Pinpoint the cell where the given text exists, returning its (X, Y) midpoint coordinate. 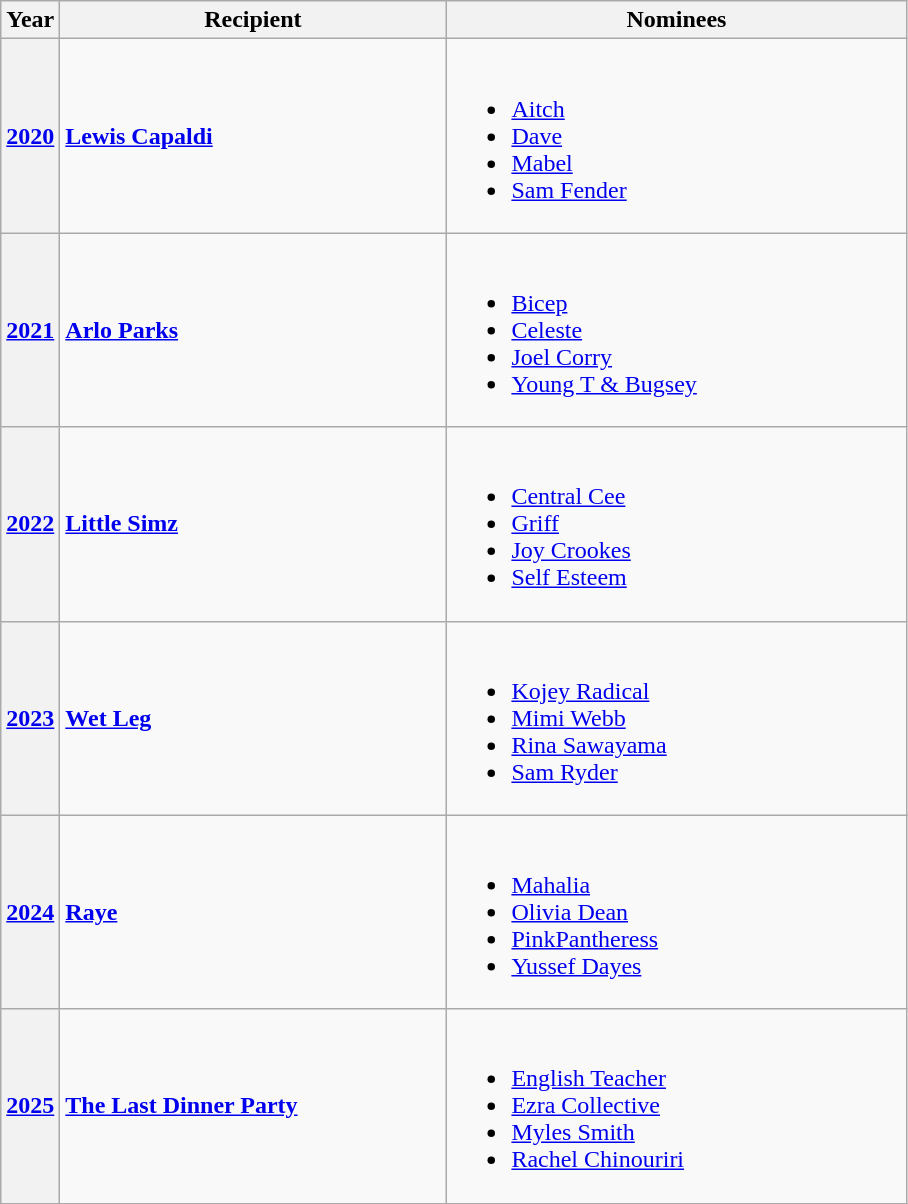
Raye (253, 912)
The Last Dinner Party (253, 1106)
2021 (30, 330)
Arlo Parks (253, 330)
MahaliaOlivia DeanPinkPantheressYussef Dayes (676, 912)
Lewis Capaldi (253, 136)
Central CeeGriffJoy CrookesSelf Esteem (676, 524)
2022 (30, 524)
BicepCelesteJoel CorryYoung T & Bugsey (676, 330)
2025 (30, 1106)
AitchDaveMabelSam Fender (676, 136)
English TeacherEzra CollectiveMyles SmithRachel Chinouriri (676, 1106)
Little Simz (253, 524)
Nominees (676, 20)
2024 (30, 912)
Wet Leg (253, 718)
2023 (30, 718)
Recipient (253, 20)
Kojey RadicalMimi WebbRina SawayamaSam Ryder (676, 718)
Year (30, 20)
2020 (30, 136)
